Output the (X, Y) coordinate of the center of the cell containing the given text.  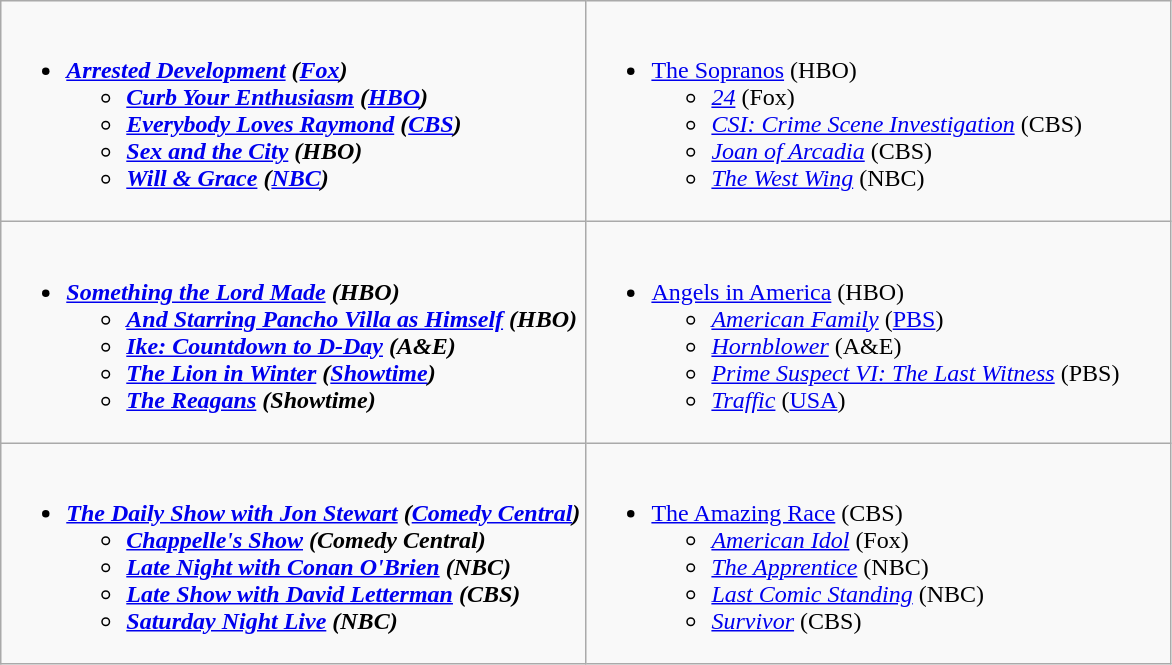
Angels in America (HBO)American Family (PBS)Hornblower (A&E)Prime Suspect VI: The Last Witness (PBS)Traffic (USA) (878, 332)
The Sopranos (HBO)24 (Fox)CSI: Crime Scene Investigation (CBS)Joan of Arcadia (CBS)The West Wing (NBC) (878, 112)
The Amazing Race (CBS)American Idol (Fox)The Apprentice (NBC)Last Comic Standing (NBC)Survivor (CBS) (878, 554)
Arrested Development (Fox)Curb Your Enthusiasm (HBO)Everybody Loves Raymond (CBS)Sex and the City (HBO)Will & Grace (NBC) (294, 112)
